Output the (X, Y) coordinate of the center of the cell containing the given text.  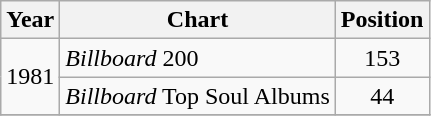
1981 (30, 77)
Chart (198, 20)
44 (382, 96)
153 (382, 58)
Position (382, 20)
Billboard 200 (198, 58)
Billboard Top Soul Albums (198, 96)
Year (30, 20)
